Search for the cell housing the specified text and yield its [X, Y] center coordinate. 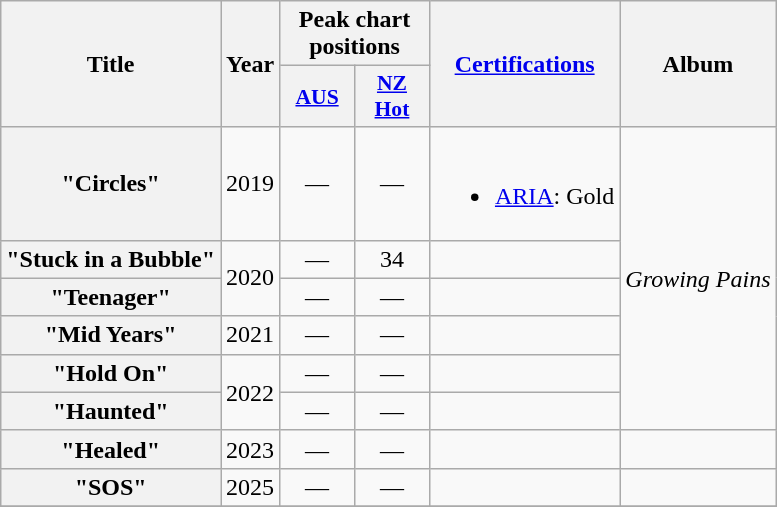
2022 [250, 392]
Year [250, 64]
2025 [250, 487]
Album [698, 64]
ARIA: Gold [524, 184]
2021 [250, 335]
2023 [250, 449]
"Haunted" [111, 411]
34 [392, 259]
Certifications [524, 64]
Title [111, 64]
NZHot [392, 96]
2020 [250, 278]
"Circles" [111, 184]
Growing Pains [698, 278]
AUS [318, 96]
"Healed" [111, 449]
"Teenager" [111, 297]
"SOS" [111, 487]
"Mid Years" [111, 335]
"Stuck in a Bubble" [111, 259]
2019 [250, 184]
Peak chart positions [355, 34]
"Hold On" [111, 373]
